Detect which cell encompasses the target text, then output its [x, y] center coordinate. 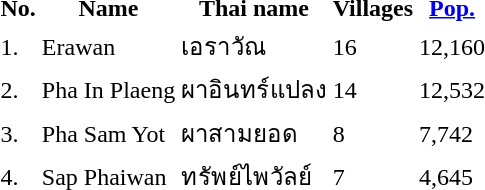
Pha In Plaeng [108, 90]
Erawan [108, 46]
8 [372, 133]
Pha Sam Yot [108, 133]
16 [372, 46]
เอราวัณ [254, 46]
ผาสามยอด [254, 133]
ผาอินทร์แปลง [254, 90]
14 [372, 90]
